Return the [x, y] coordinate for the center point of the cell that contains the specified text.  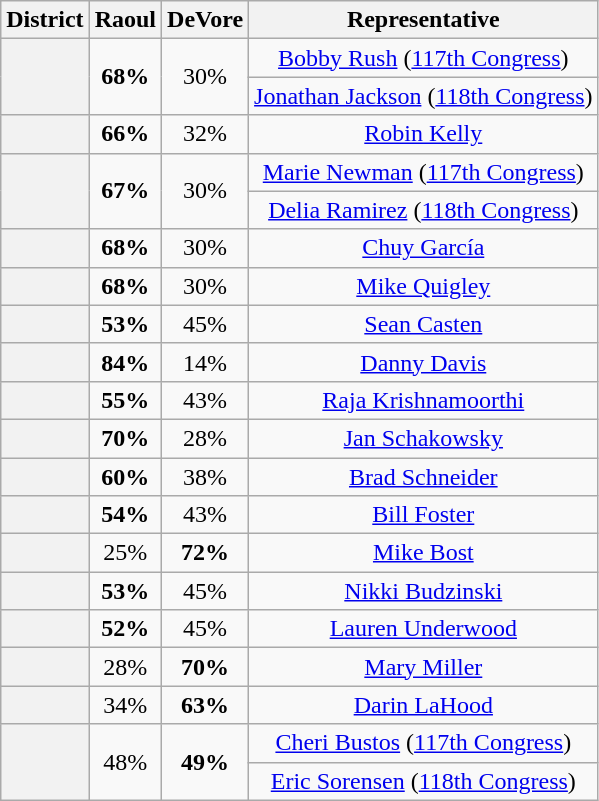
38% [206, 477]
District [45, 20]
52% [125, 629]
48% [125, 762]
Eric Sorensen (118th Congress) [424, 781]
84% [125, 362]
Chuy García [424, 248]
Mike Quigley [424, 286]
Representative [424, 20]
Raja Krishnamoorthi [424, 400]
60% [125, 477]
Mike Bost [424, 553]
25% [125, 553]
Jan Schakowsky [424, 438]
Jonathan Jackson (118th Congress) [424, 96]
66% [125, 134]
55% [125, 400]
Bobby Rush (117th Congress) [424, 58]
54% [125, 515]
Sean Casten [424, 324]
Robin Kelly [424, 134]
49% [206, 762]
Delia Ramirez (118th Congress) [424, 210]
Lauren Underwood [424, 629]
67% [125, 191]
Raoul [125, 20]
72% [206, 553]
32% [206, 134]
Nikki Budzinski [424, 591]
Darin LaHood [424, 705]
Mary Miller [424, 667]
Brad Schneider [424, 477]
DeVore [206, 20]
Bill Foster [424, 515]
Danny Davis [424, 362]
63% [206, 705]
14% [206, 362]
34% [125, 705]
Cheri Bustos (117th Congress) [424, 743]
Marie Newman (117th Congress) [424, 172]
